Extract the (X, Y) coordinate from the center of the cell holding the provided text.  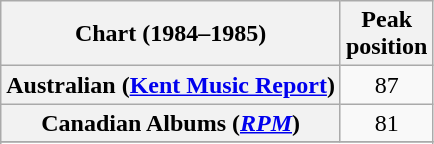
Canadian Albums (RPM) (171, 123)
Australian (Kent Music Report) (171, 85)
81 (386, 123)
87 (386, 85)
Peakposition (386, 34)
Chart (1984–1985) (171, 34)
